For the text-containing cell, return its midpoint in [x, y] coordinate format. 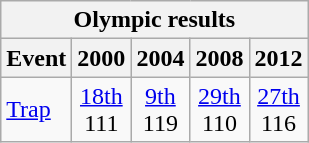
2004 [160, 58]
9th119 [160, 110]
29th110 [220, 110]
27th116 [278, 110]
18th111 [102, 110]
2008 [220, 58]
Olympic results [154, 20]
2000 [102, 58]
2012 [278, 58]
Trap [36, 110]
Event [36, 58]
